For the text-containing cell, return its midpoint in [X, Y] coordinate format. 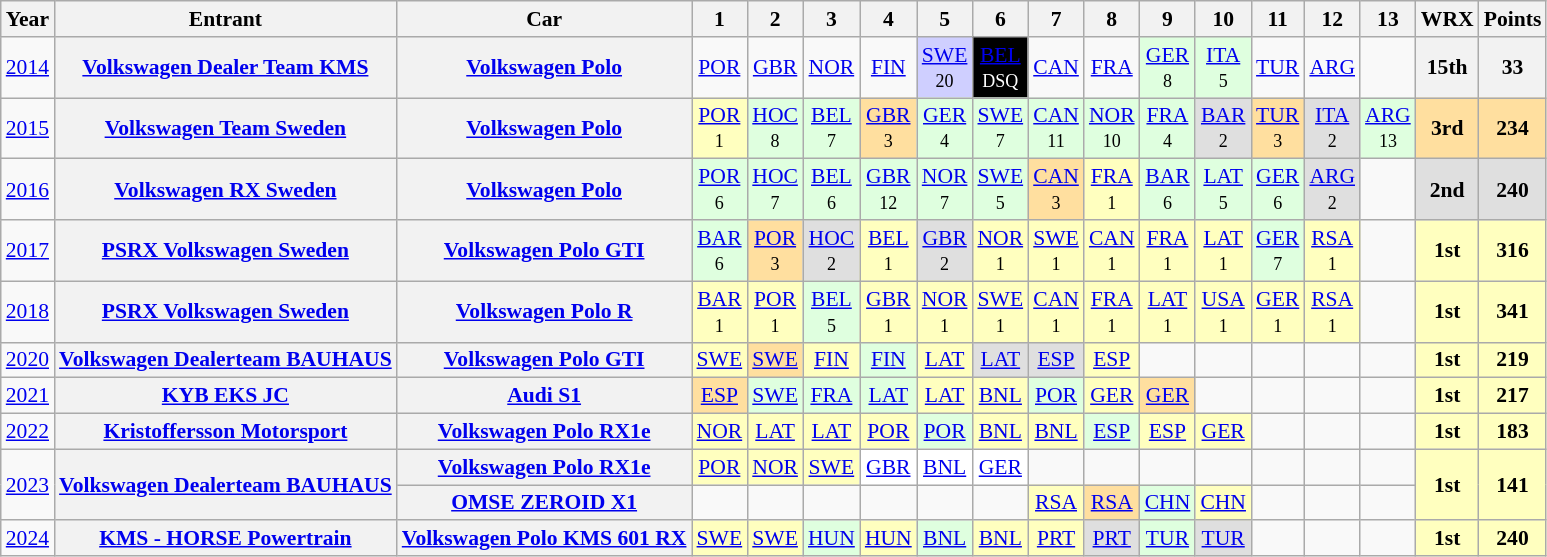
2018 [28, 312]
BAR1 [720, 312]
4 [888, 19]
BEL1 [888, 250]
183 [1513, 432]
BELDSQ [1000, 68]
Volkswagen Dealer Team KMS [226, 68]
BAR2 [1223, 128]
WRX [1448, 19]
2016 [28, 190]
234 [1513, 128]
HOC7 [775, 190]
9 [1168, 19]
2024 [28, 539]
GER8 [1168, 68]
CAN [1056, 68]
10 [1223, 19]
GER4 [945, 128]
2022 [28, 432]
2017 [28, 250]
11 [1278, 19]
ARG13 [1388, 128]
TUR3 [1278, 128]
CAN3 [1056, 190]
3rd [1448, 128]
33 [1513, 68]
GBR12 [888, 190]
BEL7 [832, 128]
2014 [28, 68]
SWE7 [1000, 128]
KMS - HORSE Powertrain [226, 539]
316 [1513, 250]
POR6 [720, 190]
GER6 [1278, 190]
LAT5 [1223, 190]
1 [720, 19]
7 [1056, 19]
2 [775, 19]
GBR2 [945, 250]
GER7 [1278, 250]
2015 [28, 128]
NOR7 [945, 190]
Volkswagen Team Sweden [226, 128]
HOC8 [775, 128]
13 [1388, 19]
2020 [28, 360]
ARG2 [1332, 190]
5 [945, 19]
NOR10 [1112, 128]
BEL6 [832, 190]
Audi S1 [544, 396]
SWE20 [945, 68]
Volkswagen Polo KMS 601 RX [544, 539]
GER1 [1278, 312]
Year [28, 19]
BEL5 [832, 312]
6 [1000, 19]
Volkswagen Polo R [544, 312]
141 [1513, 484]
USA1 [1223, 312]
CAN11 [1056, 128]
GBR1 [888, 312]
2021 [28, 396]
217 [1513, 396]
12 [1332, 19]
Kristoffersson Motorsport [226, 432]
Car [544, 19]
FRA4 [1168, 128]
KYB EKS JC [226, 396]
POR3 [775, 250]
ITA2 [1332, 128]
GBR3 [888, 128]
341 [1513, 312]
8 [1112, 19]
219 [1513, 360]
3 [832, 19]
HOC2 [832, 250]
Entrant [226, 19]
OMSE ZEROID X1 [544, 503]
Volkswagen RX Sweden [226, 190]
2nd [1448, 190]
SWE5 [1000, 190]
15th [1448, 68]
Points [1513, 19]
2023 [28, 484]
ARG [1332, 68]
ITA5 [1223, 68]
